Search for the cell housing the specified text and yield its (x, y) center coordinate. 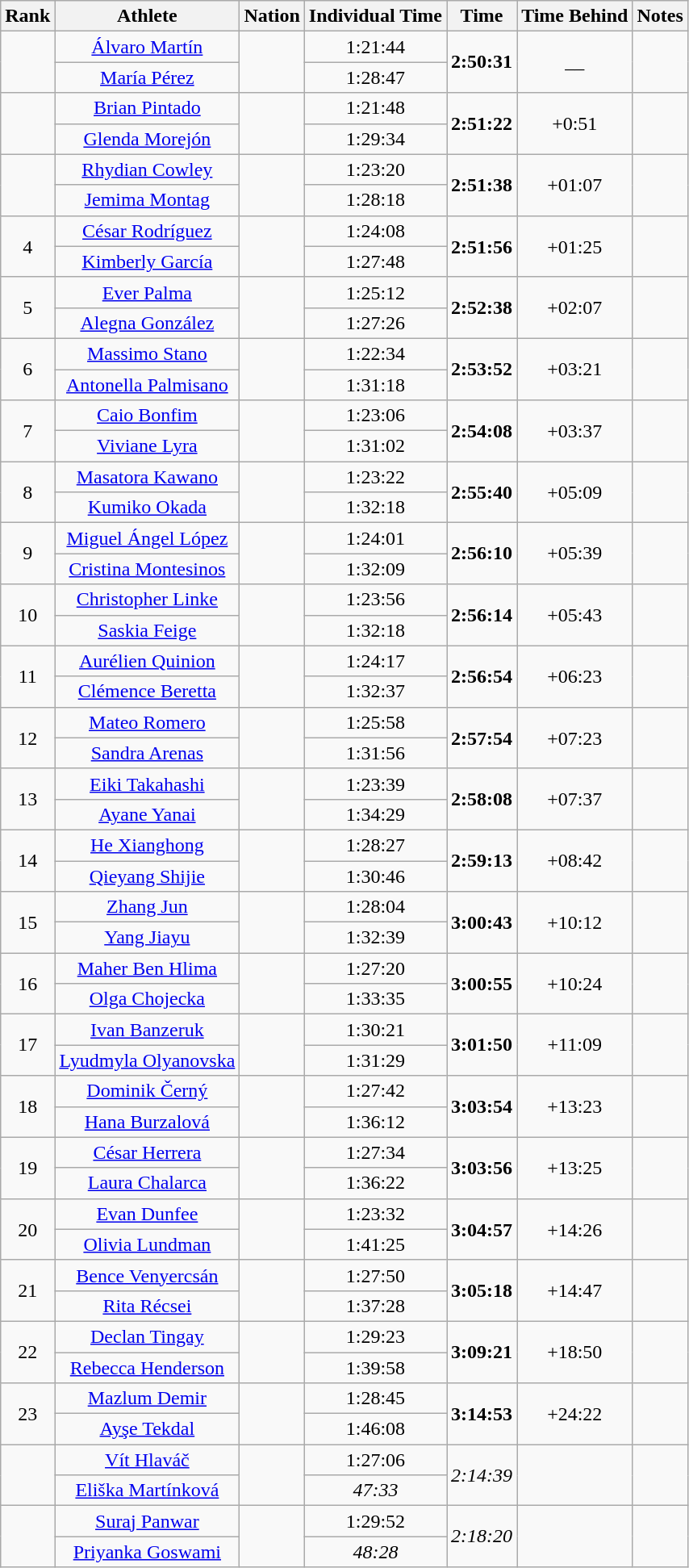
1:33:35 (375, 999)
1:29:52 (375, 1521)
1:28:18 (375, 200)
1:23:06 (375, 416)
Rank (27, 16)
+05:43 (574, 615)
Yang Jiayu (147, 938)
Olga Chojecka (147, 999)
1:27:20 (375, 968)
Nation (272, 16)
19 (27, 1168)
Individual Time (375, 16)
2:18:20 (482, 1537)
22 (27, 1352)
Kimberly García (147, 261)
1:31:18 (375, 385)
María Pérez (147, 77)
Mazlum Demir (147, 1399)
+07:23 (574, 738)
1:30:21 (375, 1030)
1:23:39 (375, 784)
Declan Tingay (147, 1336)
21 (27, 1290)
2:56:10 (482, 554)
+18:50 (574, 1352)
3:03:56 (482, 1168)
1:24:01 (375, 538)
8 (27, 492)
2:58:08 (482, 799)
15 (27, 922)
1:28:47 (375, 77)
Masatora Kawano (147, 477)
1:27:06 (375, 1460)
1:21:44 (375, 47)
+13:25 (574, 1168)
17 (27, 1045)
14 (27, 860)
11 (27, 676)
+07:37 (574, 799)
1:30:46 (375, 876)
1:31:02 (375, 446)
Priyanka Goswami (147, 1552)
20 (27, 1229)
Christopher Linke (147, 600)
Aurélien Quinion (147, 661)
1:29:34 (375, 139)
1:39:58 (375, 1368)
48:28 (375, 1552)
12 (27, 738)
Ever Palma (147, 292)
Qieyang Shijie (147, 876)
1:27:50 (375, 1275)
2:57:54 (482, 738)
Time Behind (574, 16)
23 (27, 1414)
Brian Pintado (147, 108)
He Xianghong (147, 845)
4 (27, 246)
+10:12 (574, 922)
1:25:58 (375, 722)
1:24:08 (375, 231)
1:25:12 (375, 292)
1:28:27 (375, 845)
1:36:12 (375, 1122)
+01:07 (574, 185)
Hana Burzalová (147, 1122)
1:34:29 (375, 814)
1:32:37 (375, 692)
Massimo Stano (147, 353)
1:23:20 (375, 169)
+03:37 (574, 431)
__ (574, 62)
2:53:52 (482, 369)
1:32:39 (375, 938)
Miguel Ángel López (147, 538)
1:31:56 (375, 753)
1:46:08 (375, 1429)
Dominik Černý (147, 1091)
1:27:48 (375, 261)
3:05:18 (482, 1290)
1:23:22 (375, 477)
18 (27, 1106)
1:37:28 (375, 1306)
+24:22 (574, 1414)
Antonella Palmisano (147, 385)
Mateo Romero (147, 722)
Saskia Feige (147, 630)
1:22:34 (375, 353)
1:28:04 (375, 907)
3:09:21 (482, 1352)
+13:23 (574, 1106)
+08:42 (574, 860)
Eliška Martínková (147, 1491)
1:24:17 (375, 661)
Sandra Arenas (147, 753)
6 (27, 369)
César Herrera (147, 1152)
Evan Dunfee (147, 1214)
Suraj Panwar (147, 1521)
Clémence Beretta (147, 692)
16 (27, 984)
Rebecca Henderson (147, 1368)
Zhang Jun (147, 907)
Jemima Montag (147, 200)
Glenda Morejón (147, 139)
2:50:31 (482, 62)
3:00:43 (482, 922)
1:27:34 (375, 1152)
2:54:08 (482, 431)
+05:09 (574, 492)
1:29:23 (375, 1336)
2:52:38 (482, 307)
3:03:54 (482, 1106)
1:41:25 (375, 1244)
Lyudmyla Olyanovska (147, 1060)
1:28:45 (375, 1399)
1:36:22 (375, 1183)
13 (27, 799)
2:51:56 (482, 246)
Eiki Takahashi (147, 784)
+01:25 (574, 246)
7 (27, 431)
1:23:56 (375, 600)
Maher Ben Hlima (147, 968)
1:21:48 (375, 108)
Viviane Lyra (147, 446)
2:59:13 (482, 860)
1:23:32 (375, 1214)
1:32:09 (375, 569)
Ivan Banzeruk (147, 1030)
Kumiko Okada (147, 508)
+05:39 (574, 554)
Bence Venyercsán (147, 1275)
2:14:39 (482, 1475)
Athlete (147, 16)
2:55:40 (482, 492)
Alegna González (147, 323)
Álvaro Martín (147, 47)
47:33 (375, 1491)
1:27:26 (375, 323)
+14:26 (574, 1229)
Notes (660, 16)
+03:21 (574, 369)
Caio Bonfim (147, 416)
2:51:38 (482, 185)
Time (482, 16)
2:56:14 (482, 615)
Rhydian Cowley (147, 169)
+11:09 (574, 1045)
Olivia Lundman (147, 1244)
1:31:29 (375, 1060)
Cristina Montesinos (147, 569)
Ayşe Tekdal (147, 1429)
9 (27, 554)
3:04:57 (482, 1229)
3:14:53 (482, 1414)
+0:51 (574, 123)
3:00:55 (482, 984)
+14:47 (574, 1290)
Rita Récsei (147, 1306)
Laura Chalarca (147, 1183)
Vít Hlaváč (147, 1460)
10 (27, 615)
2:56:54 (482, 676)
1:27:42 (375, 1091)
+02:07 (574, 307)
3:01:50 (482, 1045)
+10:24 (574, 984)
César Rodríguez (147, 231)
+06:23 (574, 676)
5 (27, 307)
2:51:22 (482, 123)
Ayane Yanai (147, 814)
